Find where the given text appears and provide that cell's center as (x, y) coordinate. 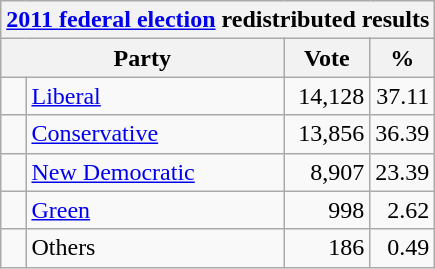
Vote (327, 58)
13,856 (327, 134)
2011 federal election redistributed results (218, 20)
Green (155, 210)
Conservative (155, 134)
23.39 (402, 172)
186 (327, 248)
36.39 (402, 134)
37.11 (402, 96)
0.49 (402, 248)
14,128 (327, 96)
Party (142, 58)
Others (155, 248)
8,907 (327, 172)
Liberal (155, 96)
% (402, 58)
2.62 (402, 210)
998 (327, 210)
New Democratic (155, 172)
